Extract the (X, Y) coordinate from the center of the cell holding the provided text.  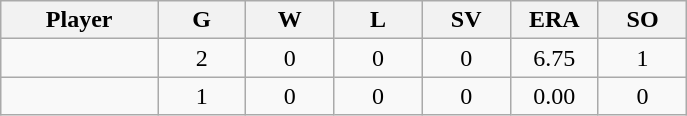
0.00 (554, 96)
SV (466, 20)
2 (202, 58)
6.75 (554, 58)
ERA (554, 20)
L (378, 20)
G (202, 20)
SO (642, 20)
W (290, 20)
Player (80, 20)
